From the cell containing the given text, extract its center point as [X, Y] coordinate. 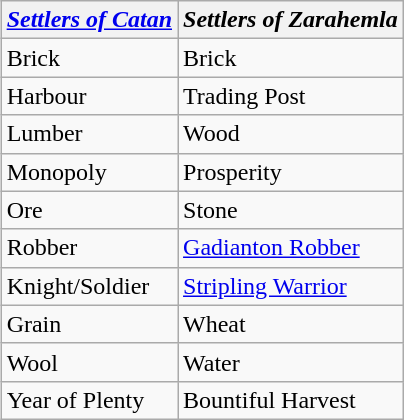
Trading Post [291, 96]
Gadianton Robber [291, 248]
Settlers of Zarahemla [291, 20]
Wool [89, 362]
Ore [89, 210]
Wood [291, 134]
Knight/Soldier [89, 286]
Robber [89, 248]
Monopoly [89, 172]
Stripling Warrior [291, 286]
Grain [89, 324]
Harbour [89, 96]
Prosperity [291, 172]
Year of Plenty [89, 400]
Settlers of Catan [89, 20]
Lumber [89, 134]
Bountiful Harvest [291, 400]
Stone [291, 210]
Water [291, 362]
Wheat [291, 324]
